From the cell containing the given text, extract its center point as (X, Y) coordinate. 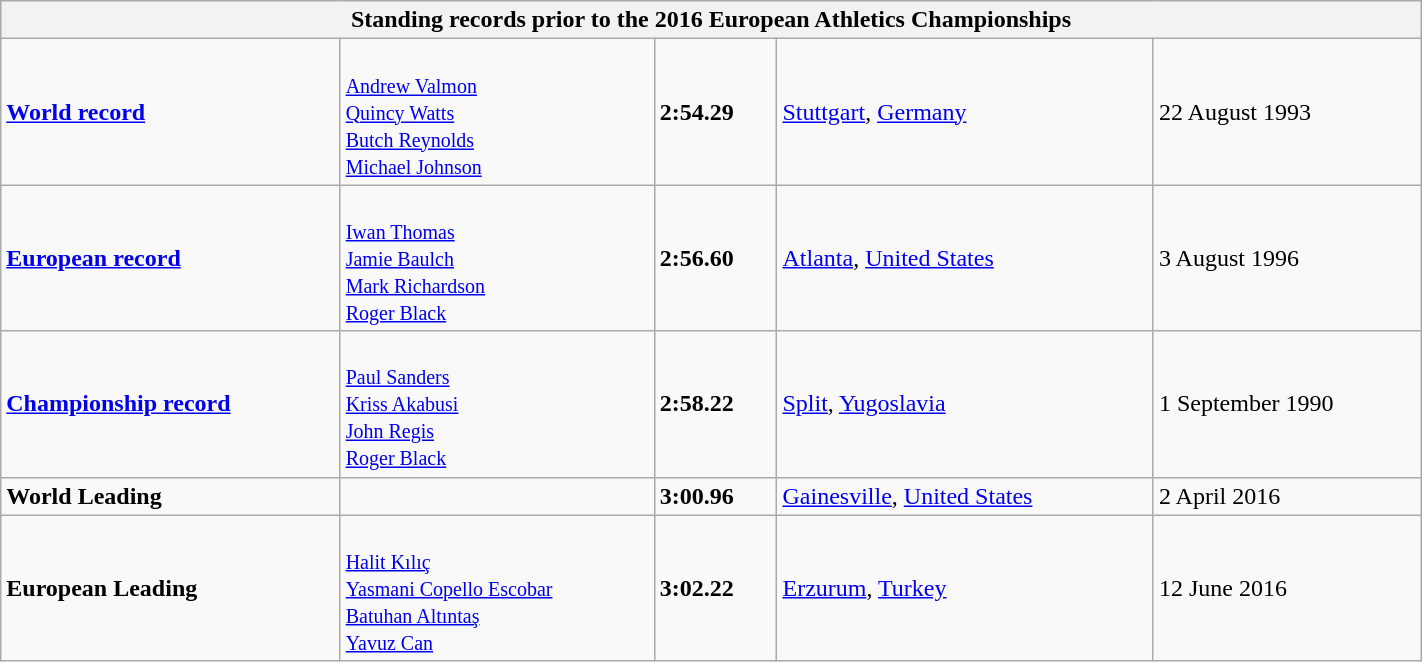
3 August 1996 (1287, 258)
Split, Yugoslavia (965, 404)
2 April 2016 (1287, 496)
Atlanta, United States (965, 258)
2:58.22 (716, 404)
Iwan ThomasJamie BaulchMark RichardsonRoger Black (497, 258)
Gainesville, United States (965, 496)
Andrew ValmonQuincy WattsButch ReynoldsMichael Johnson (497, 112)
2:54.29 (716, 112)
12 June 2016 (1287, 588)
Erzurum, Turkey (965, 588)
Halit KılıçYasmani Copello EscobarBatuhan AltıntaşYavuz Can (497, 588)
22 August 1993 (1287, 112)
1 September 1990 (1287, 404)
Stuttgart, Germany (965, 112)
Paul SandersKriss AkabusiJohn RegisRoger Black (497, 404)
3:02.22 (716, 588)
Championship record (170, 404)
World record (170, 112)
European Leading (170, 588)
European record (170, 258)
World Leading (170, 496)
3:00.96 (716, 496)
Standing records prior to the 2016 European Athletics Championships (711, 20)
2:56.60 (716, 258)
